Extract the (X, Y) coordinate from the center of the cell holding the provided text.  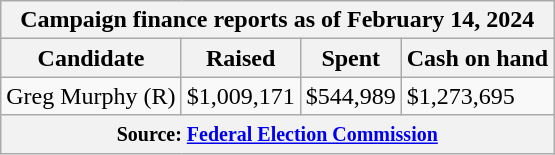
Candidate (91, 58)
$1,273,695 (477, 96)
Source: Federal Election Commission (278, 134)
Raised (240, 58)
$544,989 (350, 96)
Cash on hand (477, 58)
Campaign finance reports as of February 14, 2024 (278, 20)
Spent (350, 58)
Greg Murphy (R) (91, 96)
$1,009,171 (240, 96)
